Locate the cell with the specified text and output its [X, Y] center coordinate. 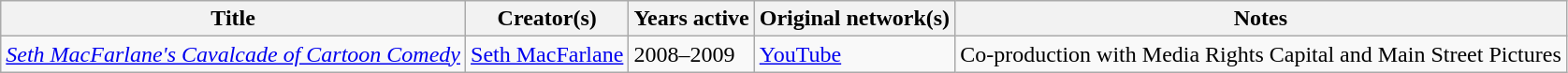
Years active [691, 19]
Original network(s) [854, 19]
Seth MacFarlane [547, 54]
Co-production with Media Rights Capital and Main Street Pictures [1261, 54]
Creator(s) [547, 19]
Notes [1261, 19]
Seth MacFarlane's Cavalcade of Cartoon Comedy [234, 54]
2008–2009 [691, 54]
YouTube [854, 54]
Title [234, 19]
